Identify which cell holds the provided text, then report its [X, Y] central coordinate. 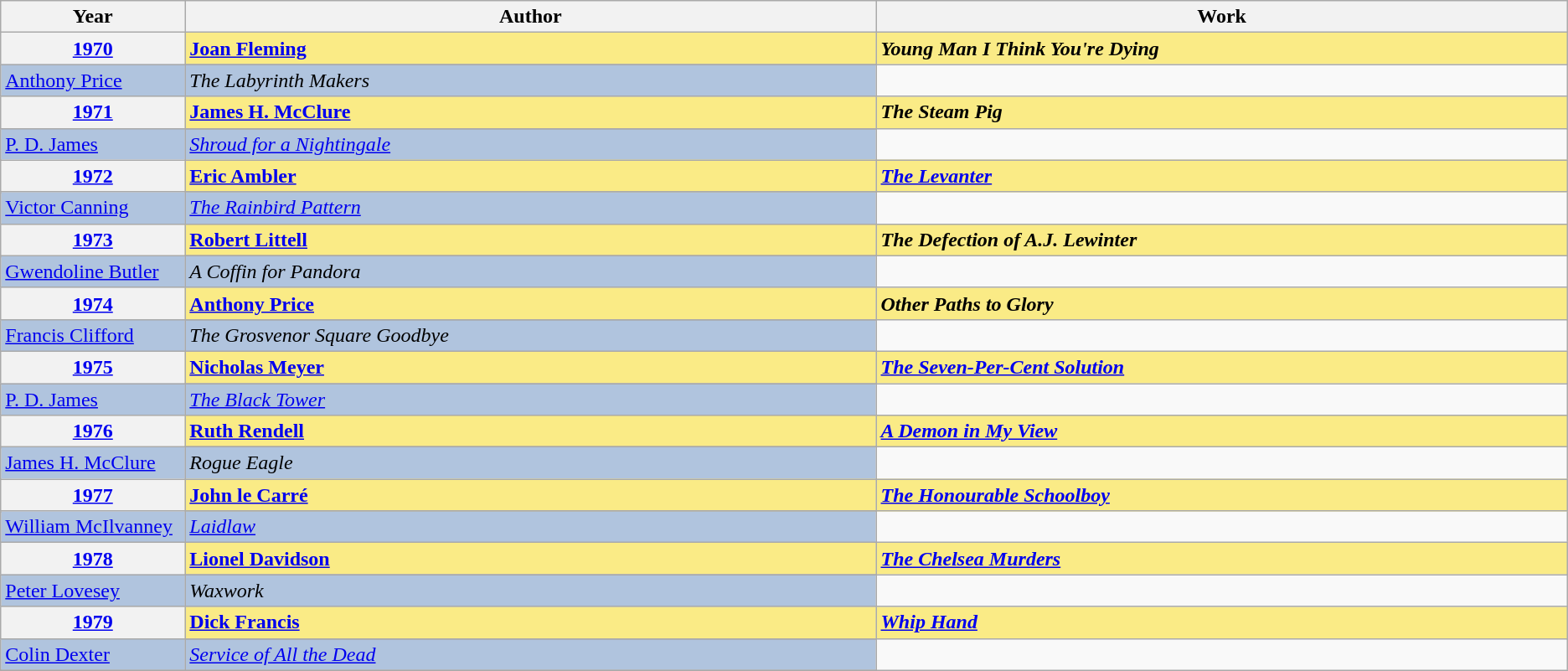
Year [93, 17]
The Black Tower [531, 400]
The Defection of A.J. Lewinter [1221, 240]
The Seven-Per-Cent Solution [1221, 367]
Whip Hand [1221, 622]
Joan Fleming [531, 49]
Other Paths to Glory [1221, 303]
The Steam Pig [1221, 112]
The Honourable Schoolboy [1221, 495]
Author [531, 17]
The Labyrinth Makers [531, 80]
A Coffin for Pandora [531, 271]
William McIlvanney [93, 527]
Peter Lovesey [93, 591]
The Levanter [1221, 176]
1975 [93, 367]
1978 [93, 559]
Gwendoline Butler [93, 271]
Colin Dexter [93, 654]
1972 [93, 176]
Robert Littell [531, 240]
Waxwork [531, 591]
The Rainbird Pattern [531, 208]
Dick Francis [531, 622]
Young Man I Think You're Dying [1221, 49]
1974 [93, 303]
A Demon in My View [1221, 431]
The Chelsea Murders [1221, 559]
1973 [93, 240]
1979 [93, 622]
Eric Ambler [531, 176]
Work [1221, 17]
John le Carré [531, 495]
1971 [93, 112]
1977 [93, 495]
Shroud for a Nightingale [531, 144]
Victor Canning [93, 208]
The Grosvenor Square Goodbye [531, 335]
1976 [93, 431]
Rogue Eagle [531, 463]
Nicholas Meyer [531, 367]
1970 [93, 49]
Laidlaw [531, 527]
Francis Clifford [93, 335]
Ruth Rendell [531, 431]
Service of All the Dead [531, 654]
Lionel Davidson [531, 559]
